Determine the [X, Y] coordinate at the center of the cell enclosing the given text.  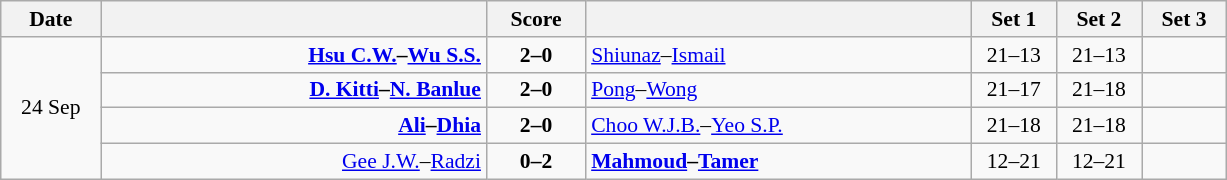
Set 3 [1184, 19]
Date [51, 19]
Gee J.W.–Radzi [294, 162]
Score [536, 19]
Hsu C.W.–Wu S.S. [294, 55]
21–17 [1014, 90]
Set 2 [1098, 19]
Choo W.J.B.–Yeo S.P. [778, 126]
0–2 [536, 162]
Shiunaz–Ismail [778, 55]
Ali–Dhia [294, 126]
24 Sep [51, 108]
D. Kitti–N. Banlue [294, 90]
Mahmoud–Tamer [778, 162]
Pong–Wong [778, 90]
Set 1 [1014, 19]
